Identify which cell holds the provided text, then report its (X, Y) central coordinate. 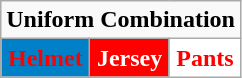
Pants (204, 58)
Jersey (130, 58)
Helmet (46, 58)
Uniform Combination (121, 20)
